Extract the [X, Y] coordinate from the center of the cell holding the provided text.  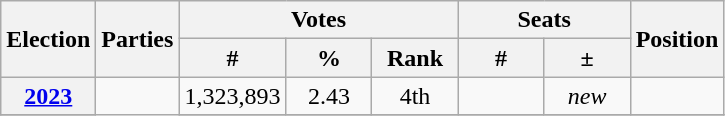
2.43 [329, 96]
% [329, 58]
new [587, 96]
Votes [318, 20]
Position [677, 39]
Election [48, 39]
1,323,893 [232, 96]
± [587, 58]
Rank [415, 58]
4th [415, 96]
Parties [138, 39]
Seats [544, 20]
2023 [48, 96]
